Extract the (X, Y) coordinate from the center of the cell holding the provided text.  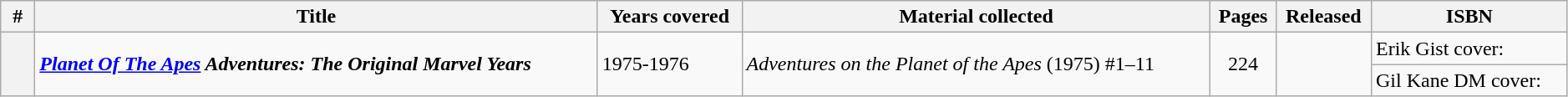
Years covered (670, 17)
Gil Kane DM cover: (1469, 80)
ISBN (1469, 17)
Title (316, 17)
Planet Of The Apes Adventures: The Original Marvel Years (316, 64)
Material collected (976, 17)
Adventures on the Planet of the Apes (1975) #1–11 (976, 64)
Released (1323, 17)
224 (1243, 64)
# (18, 17)
Erik Gist cover: (1469, 48)
1975-1976 (670, 64)
Pages (1243, 17)
